Locate the cell with the specified text and output its (x, y) center coordinate. 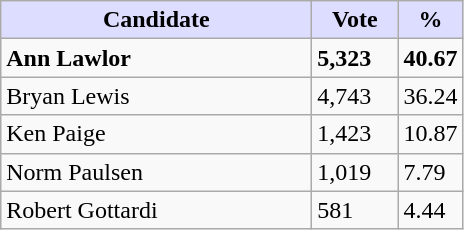
Robert Gottardi (156, 210)
Norm Paulsen (156, 172)
Vote (355, 20)
36.24 (430, 96)
Candidate (156, 20)
7.79 (430, 172)
4,743 (355, 96)
5,323 (355, 58)
10.87 (430, 134)
% (430, 20)
1,019 (355, 172)
Ken Paige (156, 134)
40.67 (430, 58)
Bryan Lewis (156, 96)
581 (355, 210)
Ann Lawlor (156, 58)
1,423 (355, 134)
4.44 (430, 210)
